Capture the cell that displays the provided text and extract its (x, y) central coordinate. 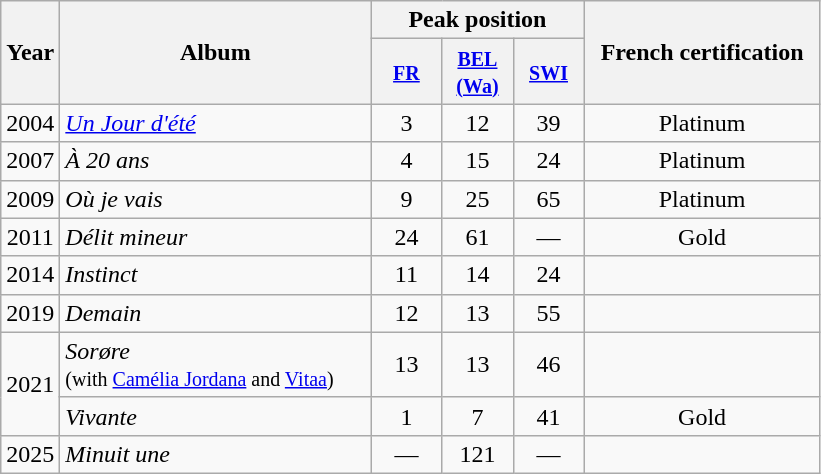
2019 (30, 313)
1 (406, 416)
65 (548, 199)
41 (548, 416)
121 (478, 454)
Peak position (478, 20)
Album (216, 52)
FR (406, 72)
Minuit une (216, 454)
55 (548, 313)
2009 (30, 199)
2021 (30, 384)
Un Jour d'été (216, 123)
11 (406, 275)
Délit mineur (216, 237)
French certification (702, 52)
SWI (548, 72)
Sorøre (with Camélia Jordana and Vitaa) (216, 364)
15 (478, 161)
4 (406, 161)
2004 (30, 123)
9 (406, 199)
2014 (30, 275)
Vivante (216, 416)
61 (478, 237)
2011 (30, 237)
14 (478, 275)
46 (548, 364)
3 (406, 123)
Year (30, 52)
2007 (30, 161)
Où je vais (216, 199)
Instinct (216, 275)
BEL(Wa) (478, 72)
39 (548, 123)
À 20 ans (216, 161)
Demain (216, 313)
7 (478, 416)
25 (478, 199)
2025 (30, 454)
